Provide the [X, Y] coordinate of the cell's center where the given text is located.  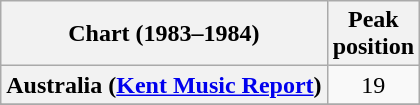
Chart (1983–1984) [164, 34]
Australia (Kent Music Report) [164, 85]
Peakposition [373, 34]
19 [373, 85]
